Find where the given text appears and provide that cell's center as [x, y] coordinate. 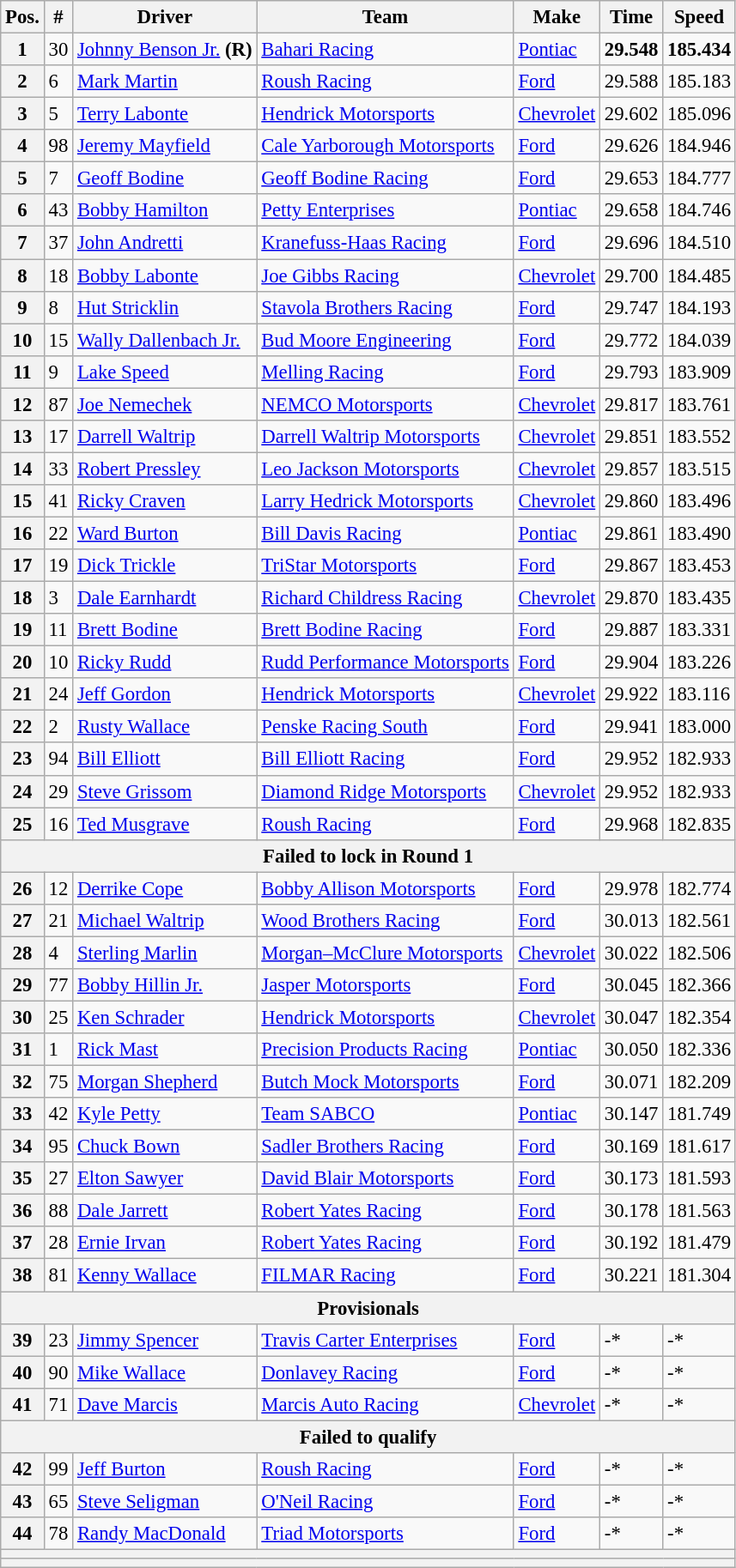
Michael Waltrip [165, 921]
30.173 [632, 1178]
Jeremy Mayfield [165, 146]
44 [22, 1534]
Team SABCO [385, 1114]
Terry Labonte [165, 114]
O'Neil Racing [385, 1501]
29.588 [632, 82]
29.857 [632, 469]
Travis Carter Enterprises [385, 1340]
Robert Pressley [165, 469]
Ken Schrader [165, 1017]
Ricky Craven [165, 501]
182.561 [699, 921]
Morgan Shepherd [165, 1082]
30.147 [632, 1114]
Petty Enterprises [385, 210]
185.183 [699, 82]
29.653 [632, 179]
30.045 [632, 985]
Randy MacDonald [165, 1534]
John Andretti [165, 243]
183.226 [699, 663]
81 [58, 1275]
185.434 [699, 50]
181.563 [699, 1211]
98 [58, 146]
77 [58, 985]
Sterling Marlin [165, 953]
Sadler Brothers Racing [385, 1147]
Bill Davis Racing [385, 533]
Ward Burton [165, 533]
29.851 [632, 437]
Rudd Performance Motorsports [385, 663]
Derrike Cope [165, 888]
75 [58, 1082]
78 [58, 1534]
Bobby Hillin Jr. [165, 985]
65 [58, 1501]
183.552 [699, 437]
40 [22, 1372]
94 [58, 760]
Darrell Waltrip [165, 437]
Dick Trickle [165, 566]
Chuck Bown [165, 1147]
Leo Jackson Motorsports [385, 469]
Bill Elliott [165, 760]
184.777 [699, 179]
183.000 [699, 727]
29.870 [632, 598]
Johnny Benson Jr. (R) [165, 50]
NEMCO Motorsports [385, 404]
Elton Sawyer [165, 1178]
Bobby Allison Motorsports [385, 888]
183.331 [699, 630]
Speed [699, 17]
29.861 [632, 533]
Bobby Labonte [165, 275]
Bud Moore Engineering [385, 340]
Brett Bodine [165, 630]
Mark Martin [165, 82]
88 [58, 1211]
182.506 [699, 953]
Geoff Bodine [165, 179]
Penske Racing South [385, 727]
99 [58, 1469]
95 [58, 1147]
30.071 [632, 1082]
Hut Stricklin [165, 307]
34 [22, 1147]
TriStar Motorsports [385, 566]
181.749 [699, 1114]
David Blair Motorsports [385, 1178]
184.485 [699, 275]
36 [22, 1211]
184.510 [699, 243]
29.626 [632, 146]
14 [22, 469]
Geoff Bodine Racing [385, 179]
Donlavey Racing [385, 1372]
Jeff Burton [165, 1469]
29.968 [632, 824]
Failed to lock in Round 1 [368, 856]
Triad Motorsports [385, 1534]
Stavola Brothers Racing [385, 307]
29.793 [632, 372]
Jimmy Spencer [165, 1340]
13 [22, 437]
Wally Dallenbach Jr. [165, 340]
29.548 [632, 50]
Morgan–McClure Motorsports [385, 953]
39 [22, 1340]
Cale Yarborough Motorsports [385, 146]
Bahari Racing [385, 50]
Rick Mast [165, 1050]
Kyle Petty [165, 1114]
183.453 [699, 566]
182.336 [699, 1050]
30.050 [632, 1050]
184.746 [699, 210]
Jasper Motorsports [385, 985]
29.817 [632, 404]
Lake Speed [165, 372]
Diamond Ridge Motorsports [385, 791]
Bobby Hamilton [165, 210]
FILMAR Racing [385, 1275]
Ernie Irvan [165, 1244]
Dale Jarrett [165, 1211]
30.169 [632, 1147]
29.772 [632, 340]
29.602 [632, 114]
Precision Products Racing [385, 1050]
29.922 [632, 694]
Time [632, 17]
26 [22, 888]
29.696 [632, 243]
181.593 [699, 1178]
30.047 [632, 1017]
182.366 [699, 985]
Dale Earnhardt [165, 598]
Dave Marcis [165, 1404]
Steve Seligman [165, 1501]
71 [58, 1404]
31 [22, 1050]
Joe Gibbs Racing [385, 275]
Brett Bodine Racing [385, 630]
184.193 [699, 307]
30.022 [632, 953]
30.178 [632, 1211]
185.096 [699, 114]
30.221 [632, 1275]
29.887 [632, 630]
Marcis Auto Racing [385, 1404]
Steve Grissom [165, 791]
183.116 [699, 694]
Melling Racing [385, 372]
Ricky Rudd [165, 663]
20 [22, 663]
183.496 [699, 501]
90 [58, 1372]
38 [22, 1275]
Ted Musgrave [165, 824]
Pos. [22, 17]
Kenny Wallace [165, 1275]
29.941 [632, 727]
Bill Elliott Racing [385, 760]
Butch Mock Motorsports [385, 1082]
29.860 [632, 501]
Jeff Gordon [165, 694]
Kranefuss-Haas Racing [385, 243]
29.978 [632, 888]
182.354 [699, 1017]
Mike Wallace [165, 1372]
# [58, 17]
183.909 [699, 372]
181.479 [699, 1244]
183.435 [699, 598]
29.700 [632, 275]
Team [385, 17]
Provisionals [368, 1308]
183.761 [699, 404]
182.209 [699, 1082]
Richard Childress Racing [385, 598]
Wood Brothers Racing [385, 921]
Darrell Waltrip Motorsports [385, 437]
184.946 [699, 146]
30.192 [632, 1244]
Driver [165, 17]
87 [58, 404]
30.013 [632, 921]
Failed to qualify [368, 1437]
29.904 [632, 663]
Make [557, 17]
29.658 [632, 210]
183.515 [699, 469]
Joe Nemechek [165, 404]
32 [22, 1082]
Larry Hedrick Motorsports [385, 501]
181.617 [699, 1147]
184.039 [699, 340]
Rusty Wallace [165, 727]
29.867 [632, 566]
183.490 [699, 533]
29.747 [632, 307]
182.835 [699, 824]
181.304 [699, 1275]
35 [22, 1178]
182.774 [699, 888]
